Provide the (x, y) coordinate of the cell's center where the given text is located.  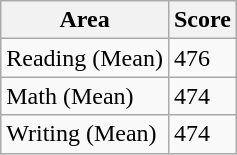
Reading (Mean) (85, 58)
476 (202, 58)
Writing (Mean) (85, 134)
Score (202, 20)
Area (85, 20)
Math (Mean) (85, 96)
